Identify which cell holds the provided text, then report its (x, y) central coordinate. 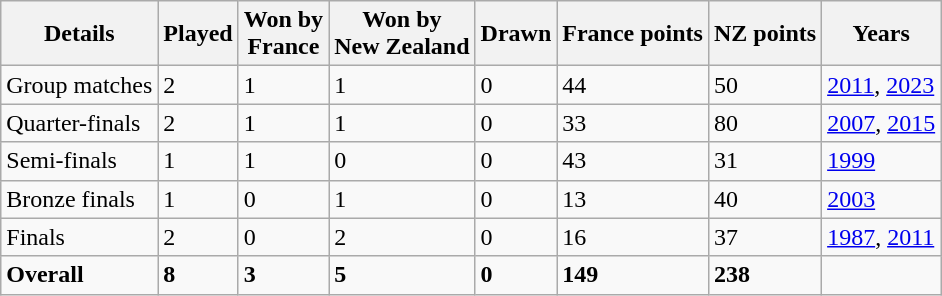
Group matches (80, 85)
3 (283, 275)
Finals (80, 237)
1987, 2011 (882, 237)
16 (633, 237)
Quarter-finals (80, 123)
Drawn (516, 34)
44 (633, 85)
1999 (882, 161)
37 (764, 237)
Details (80, 34)
Bronze finals (80, 199)
238 (764, 275)
2003 (882, 199)
43 (633, 161)
NZ points (764, 34)
Years (882, 34)
31 (764, 161)
50 (764, 85)
France points (633, 34)
80 (764, 123)
5 (402, 275)
2011, 2023 (882, 85)
Semi-finals (80, 161)
33 (633, 123)
2007, 2015 (882, 123)
Won byNew Zealand (402, 34)
40 (764, 199)
149 (633, 275)
8 (198, 275)
13 (633, 199)
Played (198, 34)
Overall (80, 275)
Won byFrance (283, 34)
